Return (x, y) of the center of cell containing provided text 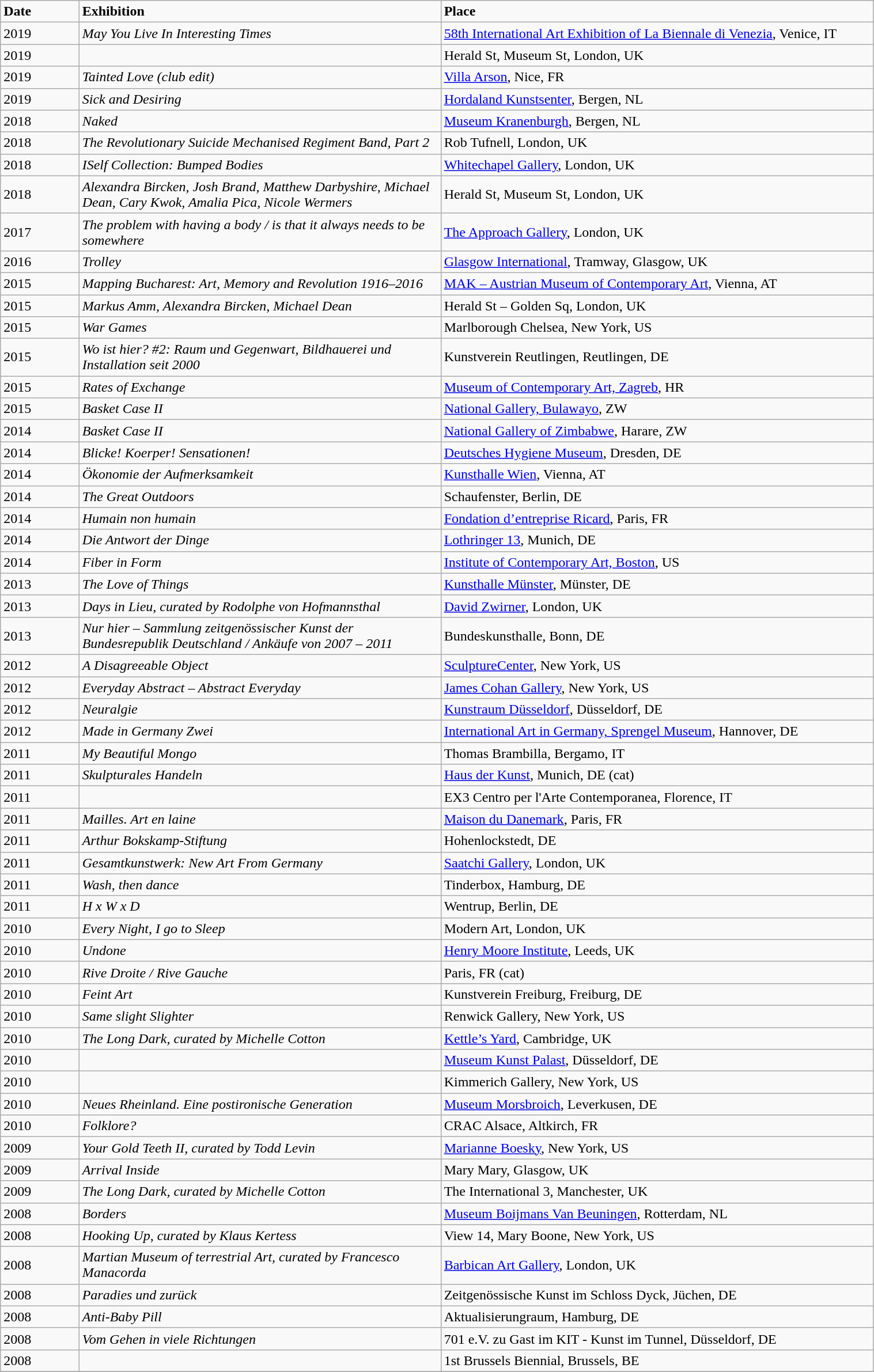
Every Night, I go to Sleep (260, 928)
Undone (260, 950)
Bundeskunsthalle, Bonn, DE (657, 636)
2016 (40, 261)
Maison du Danemark, Paris, FR (657, 819)
Kunstverein Reutlingen, Reutlingen, DE (657, 357)
Kunsthalle Münster, Münster, DE (657, 584)
Folklore? (260, 1126)
Mary Mary, Glasgow, UK (657, 1170)
Hordaland Kunstsenter, Bergen, NL (657, 99)
Date (40, 12)
Wentrup, Berlin, DE (657, 907)
Museum Morsbroich, Leverkusen, DE (657, 1104)
Wash, then dance (260, 885)
Renwick Gallery, New York, US (657, 1016)
Rates of Exchange (260, 387)
2017 (40, 232)
H x W x D (260, 907)
The problem with having a body / is that it always needs to be somewhere (260, 232)
National Gallery of Zimbabwe, Harare, ZW (657, 431)
Days in Lieu, curated by Rodolphe von Hofmannsthal (260, 606)
Museum of Contemporary Art, Zagreb, HR (657, 387)
Kunsthalle Wien, Vienna, AT (657, 475)
Ökonomie der Aufmerksamkeit (260, 475)
War Games (260, 328)
Neues Rheinland. Eine postironische Generation (260, 1104)
58th International Art Exhibition of La Biennale di Venezia, Venice, IT (657, 33)
Fondation d’entreprise Ricard, Paris, FR (657, 518)
EX3 Centro per l'Arte Contemporanea, Florence, IT (657, 797)
My Beautiful Mongo (260, 753)
Saatchi Gallery, London, UK (657, 863)
Gesamtkunstwerk: New Art From Germany (260, 863)
The International 3, Manchester, UK (657, 1192)
Feint Art (260, 994)
Die Antwort der Dinge (260, 540)
Thomas Brambilla, Bergamo, IT (657, 753)
Rob Tufnell, London, UK (657, 143)
The Love of Things (260, 584)
National Gallery, Bulawayo, ZW (657, 409)
Barbican Art Gallery, London, UK (657, 1265)
Kettle’s Yard, Cambridge, UK (657, 1039)
Naked (260, 121)
Anti-Baby Pill (260, 1317)
Your Gold Teeth II, curated by Todd Levin (260, 1148)
May You Live In Interesting Times (260, 33)
Tinderbox, Hamburg, DE (657, 885)
Kunstraum Düsseldorf, Düsseldorf, DE (657, 710)
Henry Moore Institute, Leeds, UK (657, 950)
Paris, FR (cat) (657, 972)
Mailles. Art en laine (260, 819)
Place (657, 12)
Haus der Kunst, Munich, DE (cat) (657, 775)
Made in Germany Zwei (260, 732)
Institute of Contemporary Art, Boston, US (657, 562)
Deutsches Hygiene Museum, Dresden, DE (657, 453)
The Great Outdoors (260, 497)
Trolley (260, 261)
Mapping Bucharest: Art, Memory and Revolution 1916–2016 (260, 283)
Zeitgenössische Kunst im Schloss Dyck, Jüchen, DE (657, 1295)
Museum Kunst Palast, Düsseldorf, DE (657, 1060)
The Approach Gallery, London, UK (657, 232)
Fiber in Form (260, 562)
Lothringer 13, Munich, DE (657, 540)
Rive Droite / Rive Gauche (260, 972)
Whitechapel Gallery, London, UK (657, 165)
Wo ist hier? #2: Raum und Gegenwart, Bildhauerei und Installation seit 2000 (260, 357)
Humain non humain (260, 518)
Exhibition (260, 12)
The Revolutionary Suicide Mechanised Regiment Band, Part 2 (260, 143)
Arthur Bokskamp-Stiftung (260, 841)
Museum Kranenburgh, Bergen, NL (657, 121)
SculptureCenter, New York, US (657, 665)
Neuralgie (260, 710)
Skulpturales Handeln (260, 775)
Blicke! Koerper! Sensationen! (260, 453)
Vom Gehen in viele Richtungen (260, 1339)
Villa Arson, Nice, FR (657, 77)
Marlborough Chelsea, New York, US (657, 328)
A Disagreeable Object (260, 665)
Museum Boijmans Van Beuningen, Rotterdam, NL (657, 1214)
Alexandra Bircken, Josh Brand, Matthew Darbyshire, Michael Dean, Cary Kwok, Amalia Pica, Nicole Wermers (260, 195)
Paradies und zurück (260, 1295)
Martian Museum of terrestrial Art, curated by Francesco Manacorda (260, 1265)
Aktualisierungraum, Hamburg, DE (657, 1317)
View 14, Mary Boone, New York, US (657, 1235)
James Cohan Gallery, New York, US (657, 687)
Markus Amm, Alexandra Bircken, Michael Dean (260, 306)
Schaufenster, Berlin, DE (657, 497)
Tainted Love (club edit) (260, 77)
Everyday Abstract – Abstract Everyday (260, 687)
ISelf Collection: Bumped Bodies (260, 165)
Arrival Inside (260, 1170)
Kunstverein Freiburg, Freiburg, DE (657, 994)
Kimmerich Gallery, New York, US (657, 1082)
Borders (260, 1214)
1st Brussels Biennial, Brussels, BE (657, 1360)
Marianne Boesky, New York, US (657, 1148)
Sick and Desiring (260, 99)
CRAC Alsace, Altkirch, FR (657, 1126)
Same slight Slighter (260, 1016)
Hooking Up, curated by Klaus Kertess (260, 1235)
Modern Art, London, UK (657, 928)
Hohenlockstedt, DE (657, 841)
Glasgow International, Tramway, Glasgow, UK (657, 261)
David Zwirner, London, UK (657, 606)
International Art in Germany, Sprengel Museum, Hannover, DE (657, 732)
MAK – Austrian Museum of Contemporary Art, Vienna, AT (657, 283)
Nur hier – Sammlung zeitgenössischer Kunst der Bundesrepublik Deutschland / Ankäufe von 2007 – 2011 (260, 636)
Herald St – Golden Sq, London, UK (657, 306)
701 e.V. zu Gast im KIT - Kunst im Tunnel, Düsseldorf, DE (657, 1339)
